Capture the cell that displays the provided text and extract its [x, y] central coordinate. 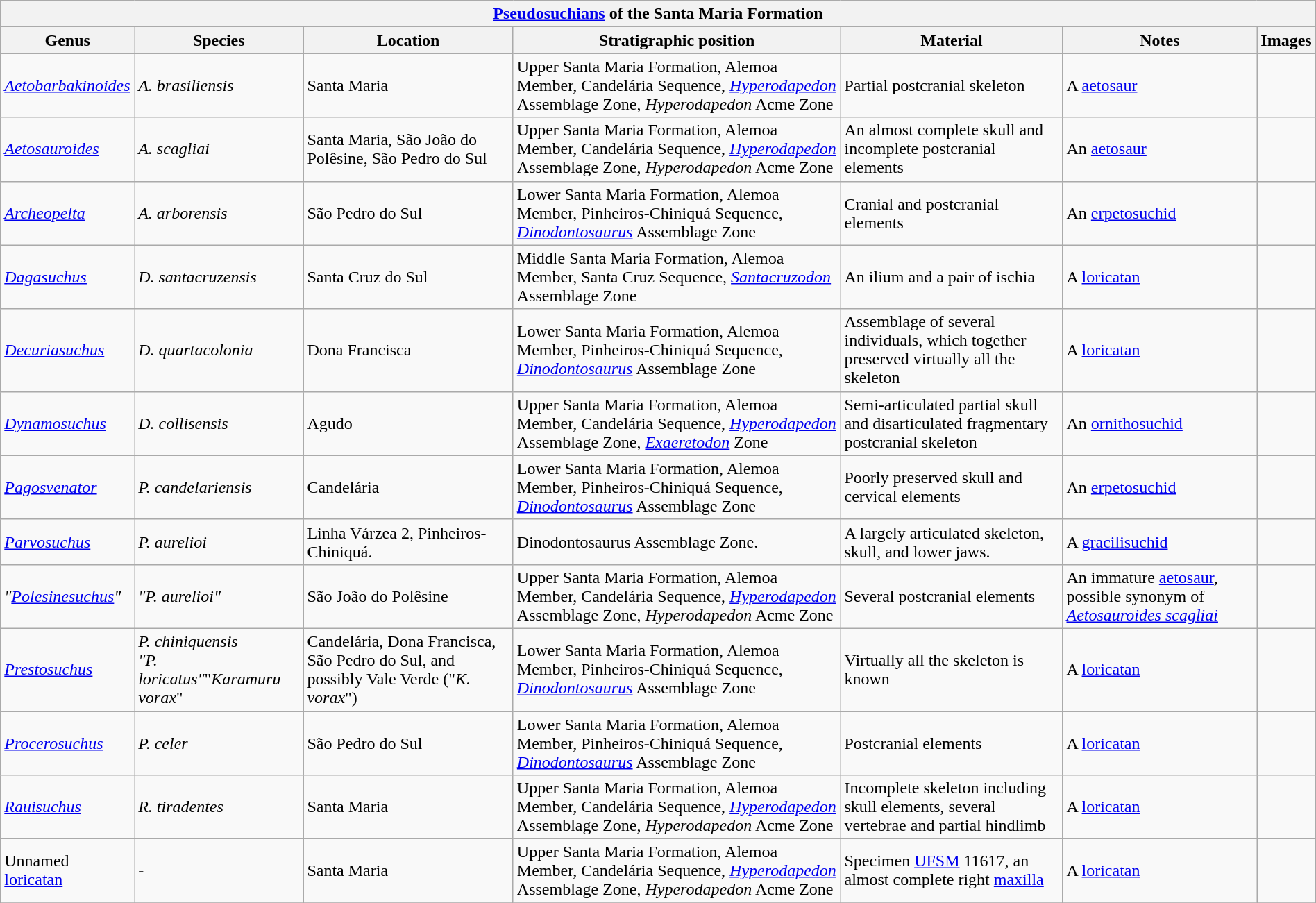
Poorly preserved skull and cervical elements [952, 487]
Archeopelta [68, 213]
Upper Santa Maria Formation, Alemoa Member, Candelária Sequence, Hyperodapedon Assemblage Zone, Exaeretodon Zone [677, 423]
Parvosuchus [68, 541]
Images [1286, 40]
A gracilisuchid [1160, 541]
Middle Santa Maria Formation, Alemoa Member, Santa Cruz Sequence, Santacruzodon Assemblage Zone [677, 277]
Material [952, 40]
Santa Cruz do Sul [408, 277]
Location [408, 40]
D. santacruzensis [219, 277]
Dynamosuchus [68, 423]
Aetosauroides [68, 149]
P. aurelioi [219, 541]
An ornithosuchid [1160, 423]
"P. aurelioi" [219, 596]
Candelária [408, 487]
Linha Várzea 2, Pinheiros-Chiniquá. [408, 541]
Dagasuchus [68, 277]
Several postcranial elements [952, 596]
Incomplete skeleton including skull elements, several vertebrae and partial hindlimb [952, 807]
An ilium and a pair of ischia [952, 277]
Partial postcranial skeleton [952, 85]
Aetobarbakinoides [68, 85]
Agudo [408, 423]
Unnamed loricatan [68, 871]
An immature aetosaur, possible synonym of Aetosauroides scagliai [1160, 596]
Dinodontosaurus Assemblage Zone. [677, 541]
Procerosuchus [68, 743]
"Polesinesuchus" [68, 596]
A largely articulated skeleton, skull, and lower jaws. [952, 541]
Postcranial elements [952, 743]
Semi-articulated partial skull and disarticulated fragmentary postcranial skeleton [952, 423]
- [219, 871]
Specimen UFSM 11617, an almost complete right maxilla [952, 871]
Santa Maria, São João do Polêsine, São Pedro do Sul [408, 149]
D. collisensis [219, 423]
P. chiniquensis"P. loricatus""Karamuru vorax" [219, 669]
Decuriasuchus [68, 350]
A. scagliai [219, 149]
Cranial and postcranial elements [952, 213]
Pseudosuchians of the Santa Maria Formation [658, 14]
Stratigraphic position [677, 40]
Candelária, Dona Francisca, São Pedro do Sul, and possibly Vale Verde ("K. vorax") [408, 669]
P. celer [219, 743]
A. brasiliensis [219, 85]
Species [219, 40]
Rauisuchus [68, 807]
Pagosvenator [68, 487]
Genus [68, 40]
A. arborensis [219, 213]
D. quartacolonia [219, 350]
Prestosuchus [68, 669]
An almost complete skull and incomplete postcranial elements [952, 149]
A aetosaur [1160, 85]
Virtually all the skeleton is known [952, 669]
Dona Francisca [408, 350]
P. candelariensis [219, 487]
An aetosaur [1160, 149]
Assemblage of several individuals, which together preserved virtually all the skeleton [952, 350]
São João do Polêsine [408, 596]
Notes [1160, 40]
R. tiradentes [219, 807]
